Detect which cell encompasses the target text, then output its [X, Y] center coordinate. 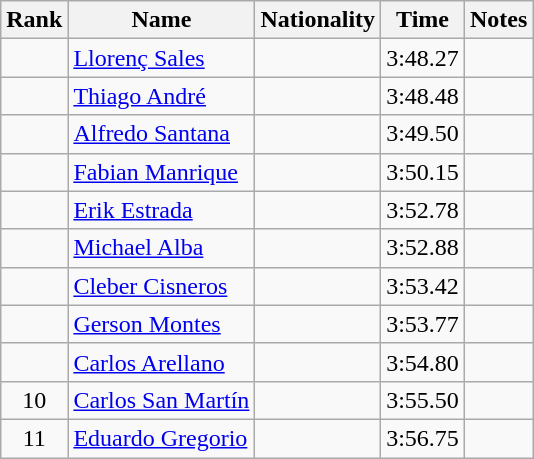
Gerson Montes [162, 324]
Erik Estrada [162, 210]
Michael Alba [162, 248]
3:55.50 [423, 400]
Alfredo Santana [162, 134]
Thiago André [162, 96]
10 [34, 400]
Name [162, 20]
3:48.27 [423, 58]
3:56.75 [423, 438]
3:50.15 [423, 172]
Time [423, 20]
Carlos San Martín [162, 400]
Nationality [318, 20]
3:52.78 [423, 210]
11 [34, 438]
Rank [34, 20]
Eduardo Gregorio [162, 438]
Fabian Manrique [162, 172]
3:53.77 [423, 324]
3:48.48 [423, 96]
Carlos Arellano [162, 362]
Cleber Cisneros [162, 286]
3:53.42 [423, 286]
3:52.88 [423, 248]
3:49.50 [423, 134]
Notes [498, 20]
3:54.80 [423, 362]
Llorenç Sales [162, 58]
